Identify which cell holds the provided text, then report its [X, Y] central coordinate. 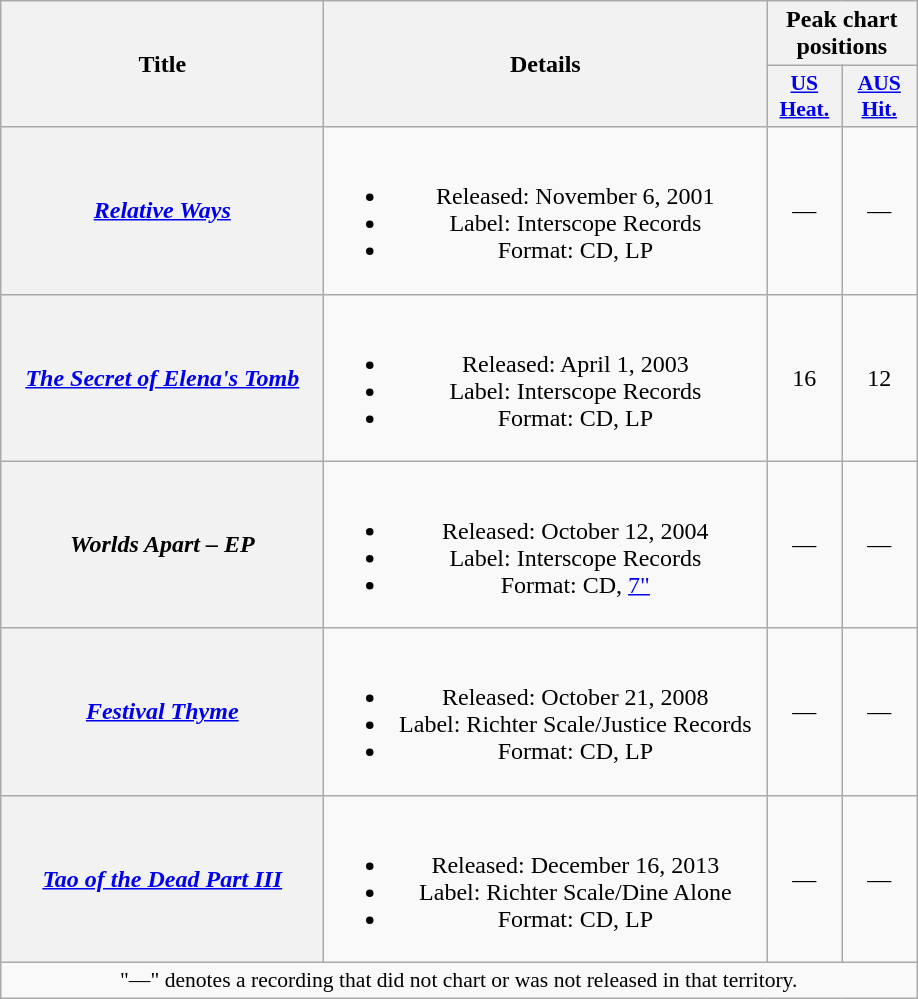
USHeat. [804, 96]
Peak chart positions [842, 34]
Details [546, 64]
Released: December 16, 2013Label: Richter Scale/Dine AloneFormat: CD, LP [546, 878]
"—" denotes a recording that did not chart or was not released in that territory. [459, 980]
Festival Thyme [162, 712]
Tao of the Dead Part III [162, 878]
Released: October 12, 2004Label: Interscope RecordsFormat: CD, 7" [546, 544]
Released: April 1, 2003Label: Interscope RecordsFormat: CD, LP [546, 378]
Relative Ways [162, 210]
Title [162, 64]
16 [804, 378]
AUSHit. [880, 96]
Released: October 21, 2008Label: Richter Scale/Justice RecordsFormat: CD, LP [546, 712]
The Secret of Elena's Tomb [162, 378]
Released: November 6, 2001Label: Interscope RecordsFormat: CD, LP [546, 210]
Worlds Apart – EP [162, 544]
12 [880, 378]
